Identify which cell holds the provided text, then report its (X, Y) central coordinate. 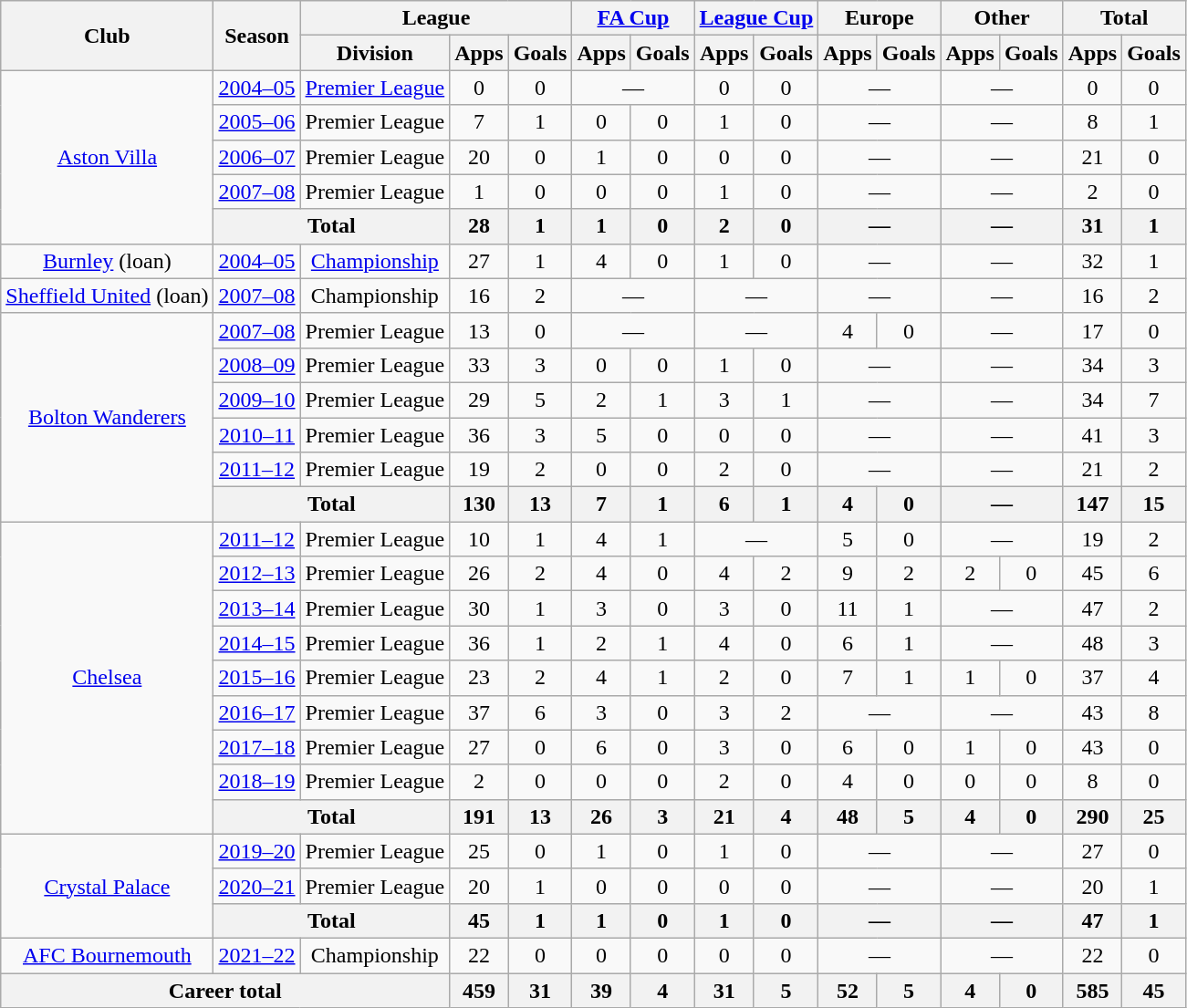
23 (479, 678)
Burnley (loan) (108, 261)
Sheffield United (loan) (108, 296)
52 (848, 990)
41 (1092, 435)
2010–11 (257, 435)
2009–10 (257, 400)
30 (479, 608)
2017–18 (257, 747)
32 (1092, 261)
2005–06 (257, 122)
290 (1092, 816)
33 (479, 365)
Chelsea (108, 679)
2020–21 (257, 886)
29 (479, 400)
Club (108, 36)
2013–14 (257, 608)
2021–22 (257, 955)
39 (601, 990)
585 (1092, 990)
2014–15 (257, 643)
Aston Villa (108, 157)
15 (1154, 504)
Career total (225, 990)
28 (479, 226)
11 (848, 608)
9 (848, 574)
Bolton Wanderers (108, 417)
2015–16 (257, 678)
AFC Bournemouth (108, 955)
League Cup (756, 18)
Crystal Palace (108, 886)
Division (375, 53)
2018–19 (257, 782)
459 (479, 990)
17 (1092, 330)
130 (479, 504)
147 (1092, 504)
2016–17 (257, 712)
2006–07 (257, 157)
Other (1002, 18)
FA Cup (633, 18)
191 (479, 816)
2012–13 (257, 574)
2019–20 (257, 851)
Season (257, 36)
2008–09 (257, 365)
League (436, 18)
10 (479, 539)
Europe (880, 18)
